Identify which cell holds the provided text, then report its [x, y] central coordinate. 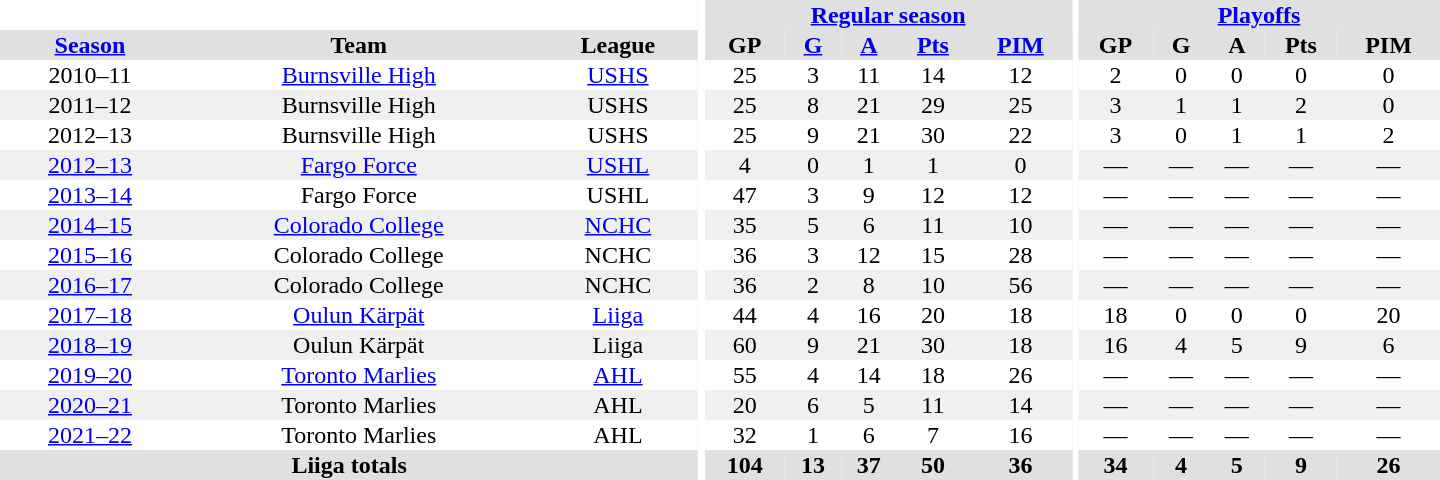
28 [1020, 255]
34 [1116, 465]
50 [933, 465]
47 [744, 195]
League [618, 45]
7 [933, 435]
104 [744, 465]
2014–15 [90, 225]
29 [933, 105]
2017–18 [90, 315]
2013–14 [90, 195]
22 [1020, 135]
Season [90, 45]
Liiga totals [349, 465]
35 [744, 225]
2015–16 [90, 255]
Team [359, 45]
56 [1020, 285]
2010–11 [90, 75]
13 [813, 465]
15 [933, 255]
44 [744, 315]
2019–20 [90, 375]
55 [744, 375]
2020–21 [90, 405]
60 [744, 345]
32 [744, 435]
2016–17 [90, 285]
2018–19 [90, 345]
Regular season [888, 15]
Playoffs [1259, 15]
2021–22 [90, 435]
2011–12 [90, 105]
37 [869, 465]
